Scan for the cell matching the given text and deliver its (X, Y) coordinate at center. 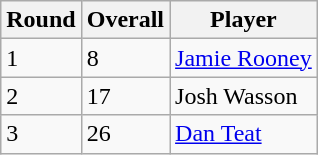
2 (41, 96)
Dan Teat (244, 134)
Jamie Rooney (244, 58)
Round (41, 20)
8 (125, 58)
1 (41, 58)
26 (125, 134)
Josh Wasson (244, 96)
3 (41, 134)
Overall (125, 20)
Player (244, 20)
17 (125, 96)
